Search for the cell housing the specified text and yield its (x, y) center coordinate. 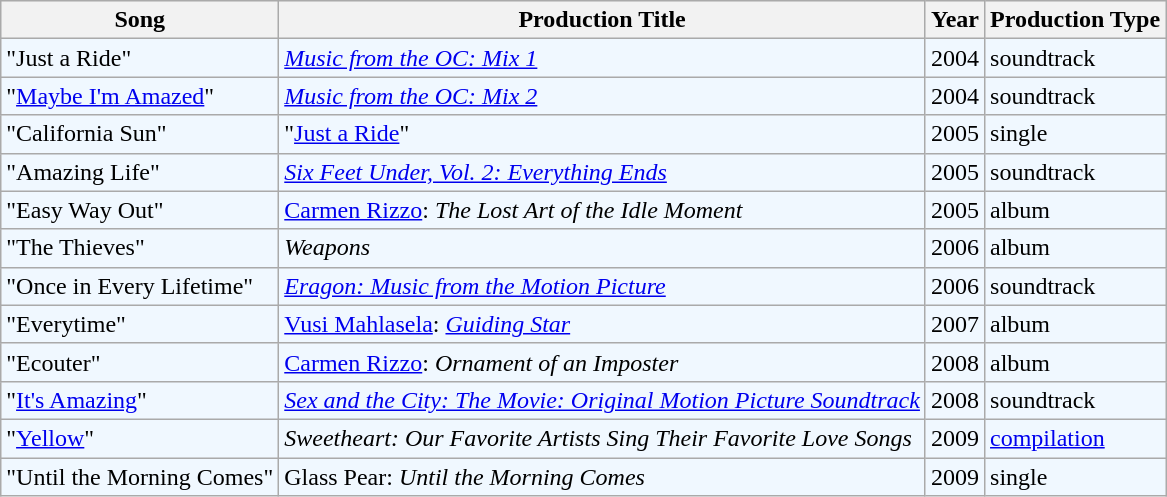
Carmen Rizzo: The Lost Art of the Idle Moment (602, 210)
Eragon: Music from the Motion Picture (602, 286)
"Yellow" (140, 438)
Production Title (602, 20)
"The Thieves" (140, 248)
"Amazing Life" (140, 172)
"California Sun" (140, 134)
Music from the OC: Mix 1 (602, 58)
Production Type (1076, 20)
Song (140, 20)
"Ecouter" (140, 362)
"Until the Morning Comes" (140, 477)
Glass Pear: Until the Morning Comes (602, 477)
Carmen Rizzo: Ornament of an Imposter (602, 362)
"Maybe I'm Amazed" (140, 96)
2007 (954, 324)
Six Feet Under, Vol. 2: Everything Ends (602, 172)
Music from the OC: Mix 2 (602, 96)
Sex and the City: The Movie: Original Motion Picture Soundtrack (602, 400)
Vusi Mahlasela: Guiding Star (602, 324)
"Everytime" (140, 324)
compilation (1076, 438)
Weapons (602, 248)
"Easy Way Out" (140, 210)
"Once in Every Lifetime" (140, 286)
Sweetheart: Our Favorite Artists Sing Their Favorite Love Songs (602, 438)
Year (954, 20)
"It's Amazing" (140, 400)
